For the text-containing cell, return its midpoint in [X, Y] coordinate format. 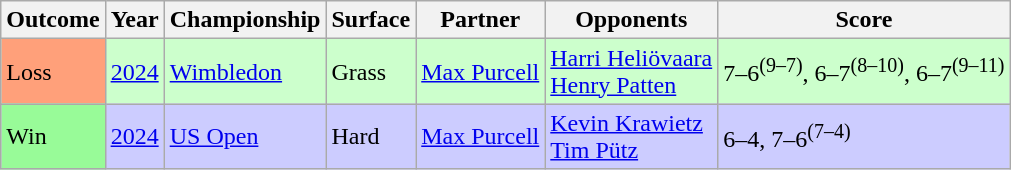
Loss [53, 72]
6–4, 7–6(7–4) [864, 136]
Championship [245, 20]
Opponents [632, 20]
US Open [245, 136]
Outcome [53, 20]
Win [53, 136]
Kevin Krawietz Tim Pütz [632, 136]
Year [134, 20]
Score [864, 20]
Wimbledon [245, 72]
Harri Heliövaara Henry Patten [632, 72]
Partner [480, 20]
Hard [371, 136]
Surface [371, 20]
Grass [371, 72]
7–6(9–7), 6–7(8–10), 6–7(9–11) [864, 72]
